For the text-containing cell, return its midpoint in (X, Y) coordinate format. 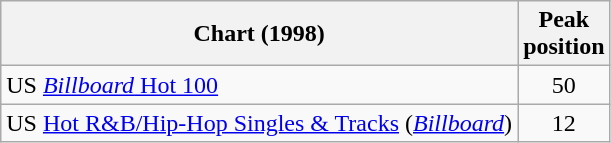
Peakposition (564, 34)
12 (564, 123)
Chart (1998) (260, 34)
50 (564, 85)
US Hot R&B/Hip-Hop Singles & Tracks (Billboard) (260, 123)
US Billboard Hot 100 (260, 85)
